Locate the cell with the specified text and output its (X, Y) center coordinate. 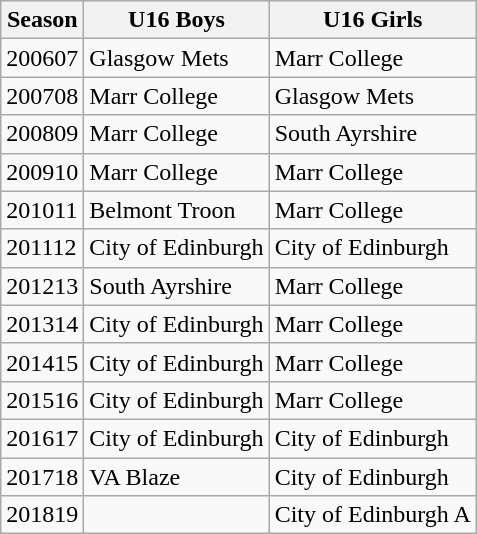
VA Blaze (176, 477)
201112 (42, 248)
200607 (42, 58)
201516 (42, 400)
201213 (42, 286)
201011 (42, 210)
201415 (42, 362)
U16 Girls (372, 20)
201819 (42, 515)
Belmont Troon (176, 210)
201314 (42, 324)
U16 Boys (176, 20)
200910 (42, 172)
City of Edinburgh A (372, 515)
200809 (42, 134)
200708 (42, 96)
201617 (42, 438)
Season (42, 20)
201718 (42, 477)
